Return the (X, Y) coordinate for the center point of the cell that contains the specified text.  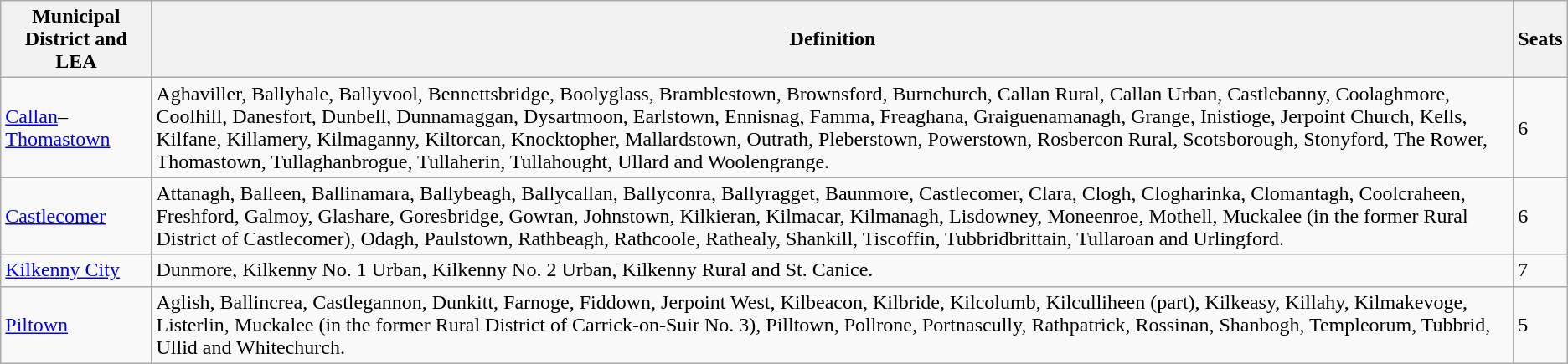
Castlecomer (76, 216)
5 (1540, 325)
Municipal District and LEA (76, 39)
7 (1540, 270)
Piltown (76, 325)
Definition (833, 39)
Callan–Thomastown (76, 127)
Dunmore, Kilkenny No. 1 Urban, Kilkenny No. 2 Urban, Kilkenny Rural and St. Canice. (833, 270)
Seats (1540, 39)
Kilkenny City (76, 270)
